Pinpoint the cell where the given text exists, returning its (x, y) midpoint coordinate. 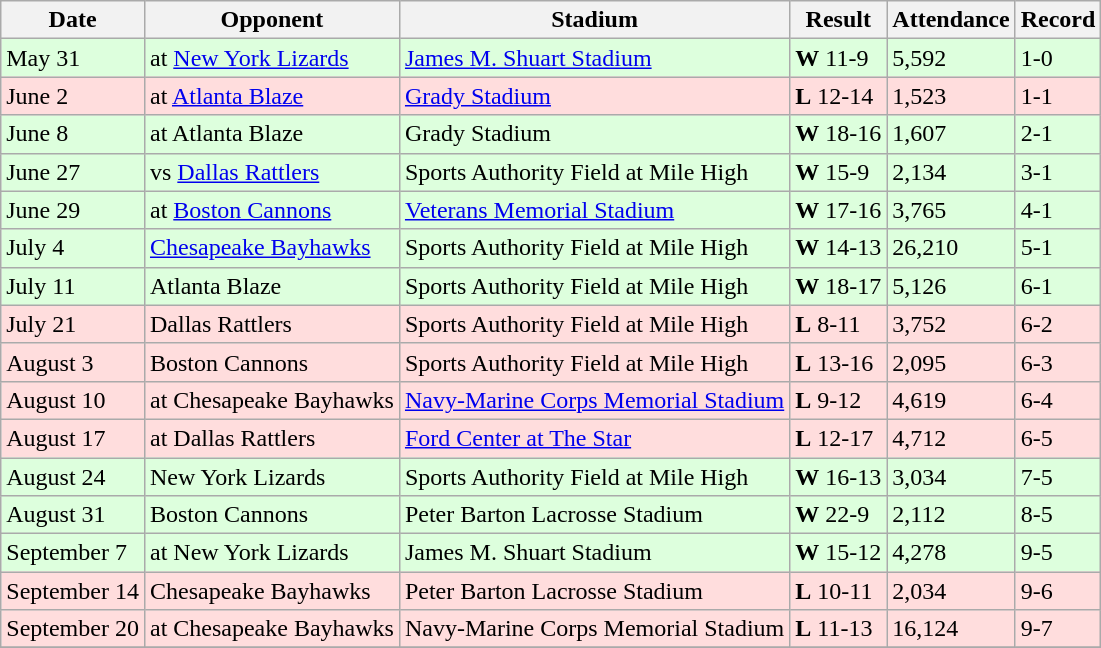
6-3 (1058, 362)
August 31 (73, 515)
6-4 (1058, 400)
6-5 (1058, 438)
W 15-9 (838, 172)
W 22-9 (838, 515)
5,592 (951, 58)
2,134 (951, 172)
at Boston Cannons (272, 210)
Result (838, 20)
L 12-17 (838, 438)
Stadium (594, 20)
16,124 (951, 629)
9-5 (1058, 553)
July 21 (73, 324)
4-1 (1058, 210)
September 14 (73, 591)
L 10-11 (838, 591)
September 7 (73, 553)
W 17-16 (838, 210)
Attendance (951, 20)
W 16-13 (838, 477)
5-1 (1058, 248)
2,112 (951, 515)
5,126 (951, 286)
2,034 (951, 591)
3,752 (951, 324)
June 27 (73, 172)
Record (1058, 20)
L 8-11 (838, 324)
9-6 (1058, 591)
4,278 (951, 553)
June 2 (73, 96)
3,765 (951, 210)
August 24 (73, 477)
W 18-17 (838, 286)
Dallas Rattlers (272, 324)
1,607 (951, 134)
Ford Center at The Star (594, 438)
L 12-14 (838, 96)
August 3 (73, 362)
26,210 (951, 248)
W 11-9 (838, 58)
June 29 (73, 210)
Date (73, 20)
6-2 (1058, 324)
2-1 (1058, 134)
New York Lizards (272, 477)
1,523 (951, 96)
4,619 (951, 400)
6-1 (1058, 286)
L 11-13 (838, 629)
L 13-16 (838, 362)
3,034 (951, 477)
June 8 (73, 134)
2,095 (951, 362)
August 17 (73, 438)
August 10 (73, 400)
vs Dallas Rattlers (272, 172)
9-7 (1058, 629)
1-0 (1058, 58)
W 15-12 (838, 553)
W 18-16 (838, 134)
L 9-12 (838, 400)
Opponent (272, 20)
July 11 (73, 286)
Veterans Memorial Stadium (594, 210)
July 4 (73, 248)
at Dallas Rattlers (272, 438)
7-5 (1058, 477)
4,712 (951, 438)
W 14-13 (838, 248)
May 31 (73, 58)
September 20 (73, 629)
1-1 (1058, 96)
8-5 (1058, 515)
Atlanta Blaze (272, 286)
3-1 (1058, 172)
